Return (x, y) of the center of cell containing provided text 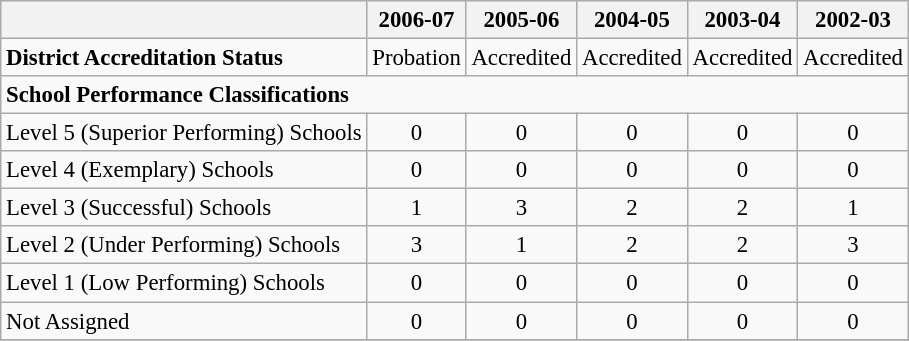
Level 1 (Low Performing) Schools (184, 283)
2002-03 (854, 20)
Not Assigned (184, 321)
Level 3 (Successful) Schools (184, 208)
School Performance Classifications (454, 95)
2005-06 (522, 20)
Probation (416, 58)
2003-04 (742, 20)
Level 4 (Exemplary) Schools (184, 170)
2006-07 (416, 20)
Level 5 (Superior Performing) Schools (184, 133)
2004-05 (632, 20)
Level 2 (Under Performing) Schools (184, 245)
District Accreditation Status (184, 58)
